From the cell containing the given text, extract its center point as [X, Y] coordinate. 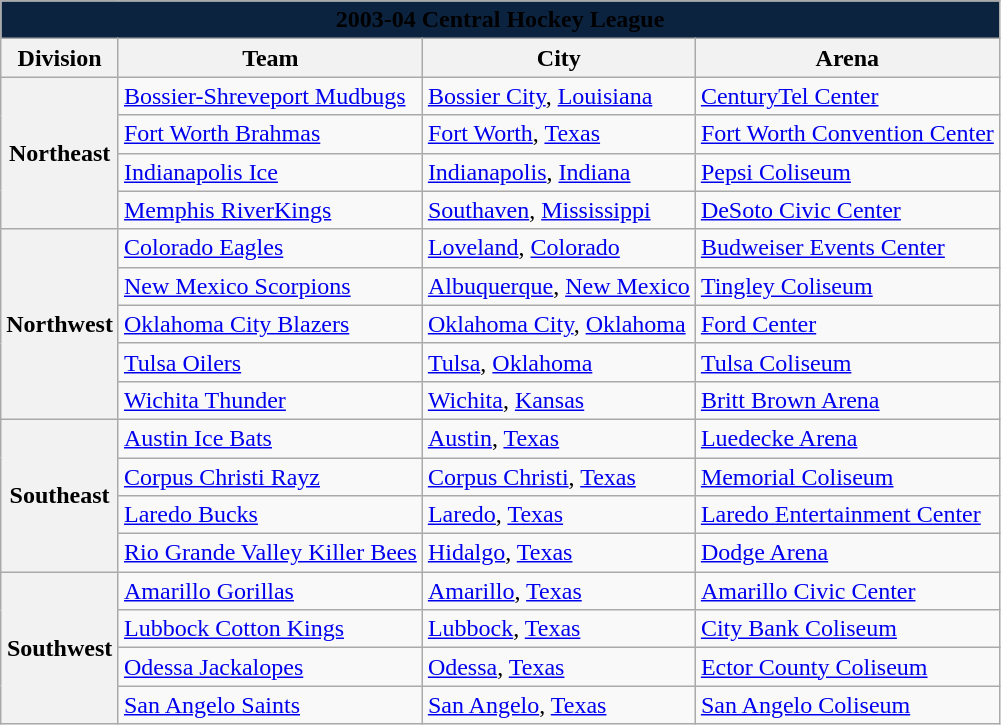
Amarillo, Texas [558, 591]
Arena [847, 58]
San Angelo, Texas [558, 705]
Austin Ice Bats [270, 438]
Oklahoma City Blazers [270, 324]
Bossier City, Louisiana [558, 96]
Tulsa, Oklahoma [558, 362]
Northwest [60, 324]
Fort Worth, Texas [558, 134]
Amarillo Gorillas [270, 591]
New Mexico Scorpions [270, 286]
Lubbock, Texas [558, 629]
Tingley Coliseum [847, 286]
Colorado Eagles [270, 248]
Indianapolis, Indiana [558, 172]
Tulsa Oilers [270, 362]
Tulsa Coliseum [847, 362]
Fort Worth Convention Center [847, 134]
Wichita, Kansas [558, 400]
Corpus Christi Rayz [270, 477]
Laredo Bucks [270, 515]
Loveland, Colorado [558, 248]
Dodge Arena [847, 553]
Laredo Entertainment Center [847, 515]
Luedecke Arena [847, 438]
City [558, 58]
Southeast [60, 495]
Corpus Christi, Texas [558, 477]
Fort Worth Brahmas [270, 134]
Pepsi Coliseum [847, 172]
Lubbock Cotton Kings [270, 629]
San Angelo Coliseum [847, 705]
Northeast [60, 153]
Memphis RiverKings [270, 210]
Laredo, Texas [558, 515]
Division [60, 58]
Oklahoma City, Oklahoma [558, 324]
Albuquerque, New Mexico [558, 286]
Budweiser Events Center [847, 248]
Ector County Coliseum [847, 667]
Odessa, Texas [558, 667]
CenturyTel Center [847, 96]
Rio Grande Valley Killer Bees [270, 553]
Memorial Coliseum [847, 477]
Ford Center [847, 324]
City Bank Coliseum [847, 629]
Indianapolis Ice [270, 172]
Austin, Texas [558, 438]
Britt Brown Arena [847, 400]
Wichita Thunder [270, 400]
Team [270, 58]
San Angelo Saints [270, 705]
DeSoto Civic Center [847, 210]
Southaven, Mississippi [558, 210]
Southwest [60, 648]
Odessa Jackalopes [270, 667]
2003-04 Central Hockey League [500, 20]
Amarillo Civic Center [847, 591]
Hidalgo, Texas [558, 553]
Bossier-Shreveport Mudbugs [270, 96]
